Return the [x, y] coordinate for the center point of the cell that contains the specified text.  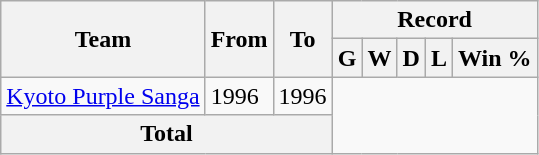
Kyoto Purple Sanga [103, 96]
From [239, 39]
W [380, 58]
D [411, 58]
Record [434, 20]
Team [103, 39]
L [438, 58]
G [347, 58]
To [302, 39]
Win % [494, 58]
Total [166, 134]
